Extract the (x, y) coordinate from the center of the cell holding the provided text.  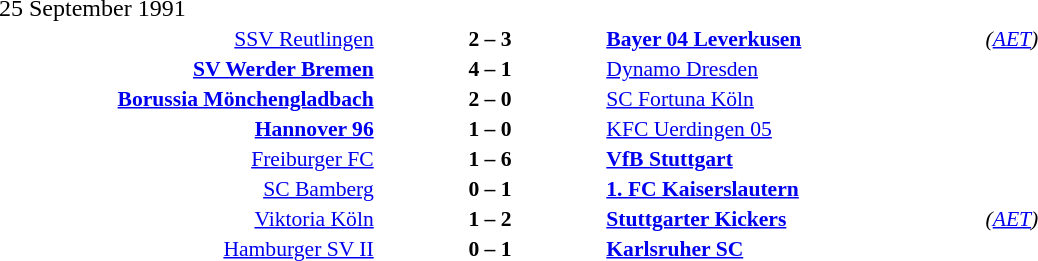
2 – 0 (490, 98)
Dynamo Dresden (794, 68)
Stuttgarter Kickers (794, 218)
Bayer 04 Leverkusen (794, 38)
1. FC Kaiserslautern (794, 188)
0 – 1 (490, 188)
1 – 6 (490, 158)
KFC Uerdingen 05 (794, 128)
2 – 3 (490, 38)
4 – 1 (490, 68)
1 – 0 (490, 128)
SC Fortuna Köln (794, 98)
VfB Stuttgart (794, 158)
1 – 2 (490, 218)
